Locate the cell with the specified text and output its (X, Y) center coordinate. 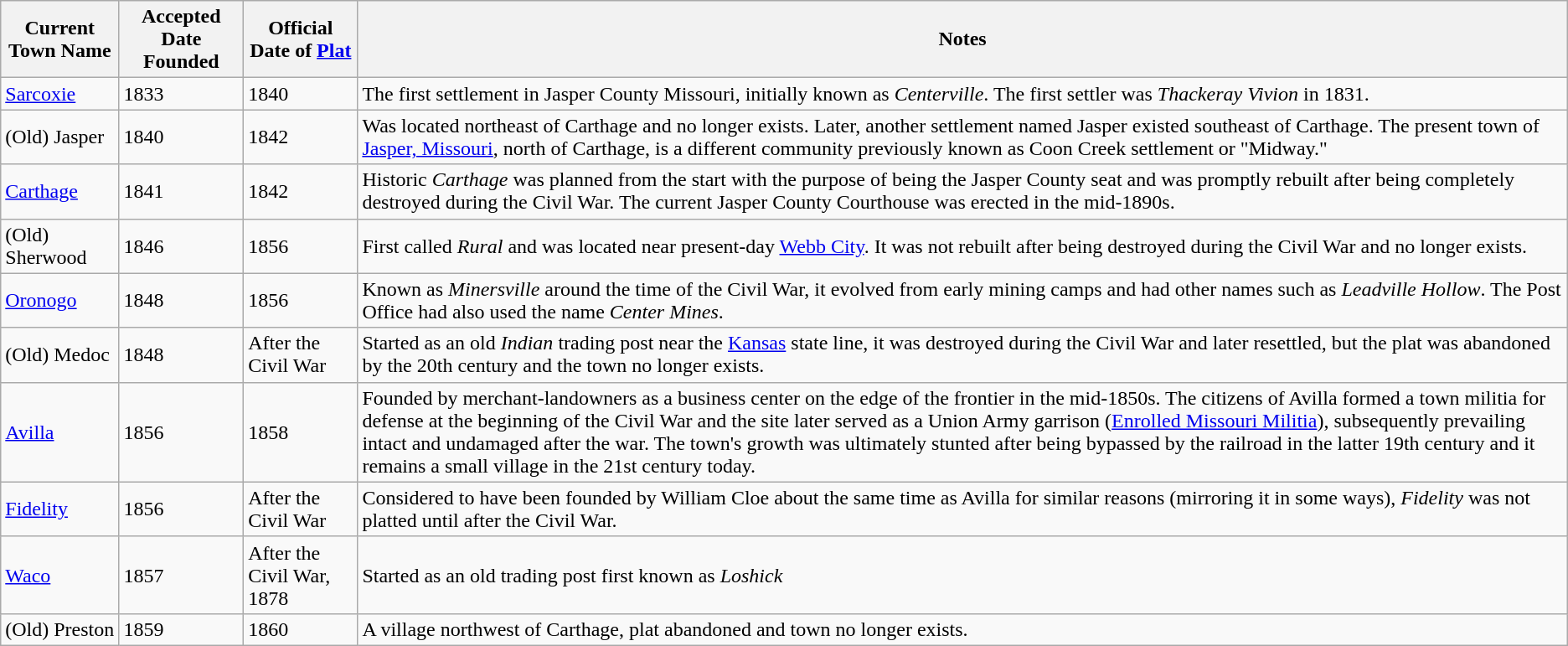
A village northwest of Carthage, plat abandoned and town no longer exists. (962, 629)
1833 (181, 94)
Sarcoxie (60, 94)
First called Rural and was located near present-day Webb City. It was not rebuilt after being destroyed during the Civil War and no longer exists. (962, 246)
1860 (301, 629)
Current Town Name (60, 39)
Oronogo (60, 300)
1857 (181, 575)
Official Date of Plat (301, 39)
Carthage (60, 191)
Waco (60, 575)
After the Civil War, 1878 (301, 575)
Avilla (60, 432)
1858 (301, 432)
(Old) Jasper (60, 137)
Notes (962, 39)
1846 (181, 246)
(Old) Preston (60, 629)
The first settlement in Jasper County Missouri, initially known as Centerville. The first settler was Thackeray Vivion in 1831. (962, 94)
(Old) Sherwood (60, 246)
1841 (181, 191)
Started as an old trading post first known as Loshick (962, 575)
(Old) Medoc (60, 355)
Accepted Date Founded (181, 39)
Fidelity (60, 509)
1859 (181, 629)
